Scan for the cell matching the given text and deliver its [x, y] coordinate at center. 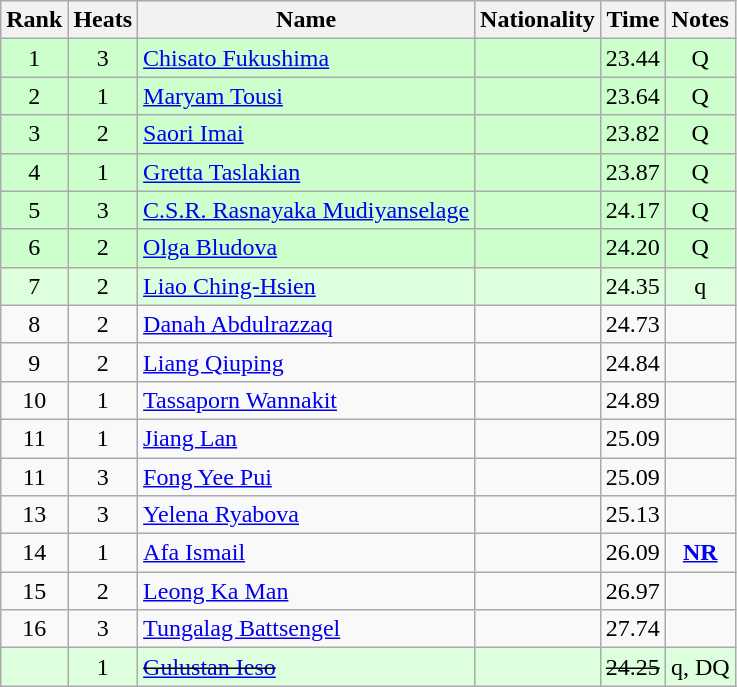
Maryam Tousi [306, 96]
23.82 [632, 134]
23.87 [632, 172]
Danah Abdulrazzaq [306, 324]
9 [34, 362]
24.25 [632, 667]
q, DQ [700, 667]
Leong Ka Man [306, 591]
26.97 [632, 591]
24.20 [632, 248]
24.89 [632, 400]
Nationality [538, 20]
Saori Imai [306, 134]
26.09 [632, 553]
Chisato Fukushima [306, 58]
4 [34, 172]
27.74 [632, 629]
Liang Qiuping [306, 362]
23.64 [632, 96]
Tungalag Battsengel [306, 629]
8 [34, 324]
7 [34, 286]
13 [34, 515]
14 [34, 553]
Afa Ismail [306, 553]
Liao Ching-Hsien [306, 286]
24.84 [632, 362]
15 [34, 591]
Rank [34, 20]
16 [34, 629]
q [700, 286]
Heats [103, 20]
24.17 [632, 210]
Name [306, 20]
Tassaporn Wannakit [306, 400]
6 [34, 248]
Olga Bludova [306, 248]
23.44 [632, 58]
NR [700, 553]
Time [632, 20]
C.S.R. Rasnayaka Mudiyanselage [306, 210]
Gretta Taslakian [306, 172]
25.13 [632, 515]
Notes [700, 20]
24.35 [632, 286]
Fong Yee Pui [306, 477]
Gulustan Ieso [306, 667]
10 [34, 400]
5 [34, 210]
Yelena Ryabova [306, 515]
24.73 [632, 324]
Jiang Lan [306, 438]
